Detect which cell encompasses the target text, then output its (x, y) center coordinate. 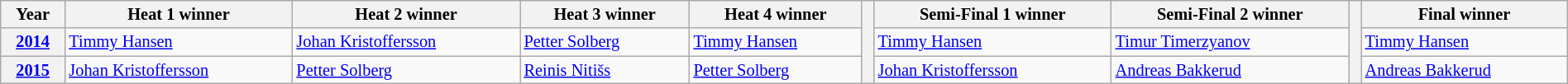
Heat 4 winner (776, 14)
Heat 1 winner (179, 14)
Semi-Final 2 winner (1231, 14)
Heat 3 winner (605, 14)
Final winner (1465, 14)
2015 (33, 70)
2014 (33, 42)
Timur Timerzyanov (1231, 42)
Year (33, 14)
Heat 2 winner (407, 14)
Semi-Final 1 winner (992, 14)
Reinis Nitišs (605, 70)
